Search for the cell housing the specified text and yield its (x, y) center coordinate. 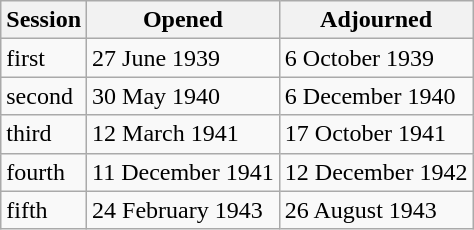
Session (44, 20)
24 February 1943 (184, 210)
Adjourned (376, 20)
6 December 1940 (376, 96)
12 December 1942 (376, 172)
second (44, 96)
17 October 1941 (376, 134)
30 May 1940 (184, 96)
6 October 1939 (376, 58)
first (44, 58)
fifth (44, 210)
11 December 1941 (184, 172)
27 June 1939 (184, 58)
third (44, 134)
26 August 1943 (376, 210)
12 March 1941 (184, 134)
Opened (184, 20)
fourth (44, 172)
